Determine the (x, y) coordinate at the center of the cell enclosing the given text.  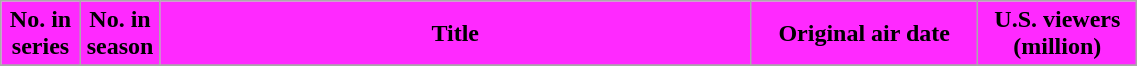
No. inseries (41, 34)
Title (456, 34)
Original air date (864, 34)
U.S. viewers(million) (1058, 34)
No. inseason (120, 34)
